Determine the (X, Y) coordinate at the center of the cell enclosing the given text.  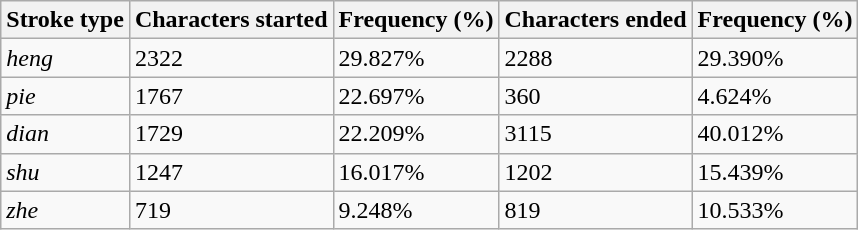
Stroke type (66, 20)
1202 (596, 172)
29.390% (775, 58)
shu (66, 172)
Characters started (231, 20)
pie (66, 96)
zhe (66, 210)
2322 (231, 58)
360 (596, 96)
1767 (231, 96)
dian (66, 134)
40.012% (775, 134)
1247 (231, 172)
heng (66, 58)
Characters ended (596, 20)
3115 (596, 134)
15.439% (775, 172)
29.827% (416, 58)
719 (231, 210)
819 (596, 210)
2288 (596, 58)
22.697% (416, 96)
9.248% (416, 210)
1729 (231, 134)
22.209% (416, 134)
10.533% (775, 210)
16.017% (416, 172)
4.624% (775, 96)
